Pinpoint the cell where the given text exists, returning its (x, y) midpoint coordinate. 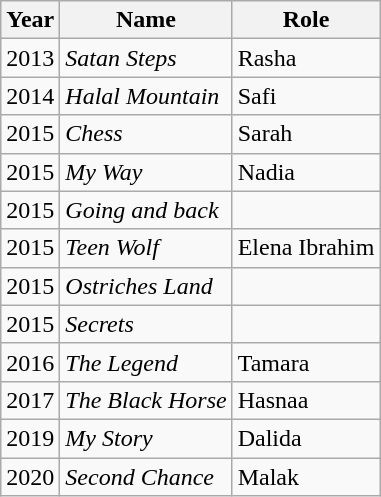
Satan Steps (146, 58)
Rasha (306, 58)
Going and back (146, 210)
Ostriches Land (146, 286)
Halal Mountain (146, 96)
Sarah (306, 134)
Hasnaa (306, 400)
Elena Ibrahim (306, 248)
2017 (30, 400)
My Way (146, 172)
Nadia (306, 172)
2016 (30, 362)
Teen Wolf (146, 248)
2014 (30, 96)
Year (30, 20)
Tamara (306, 362)
Role (306, 20)
Name (146, 20)
Secrets (146, 324)
The Legend (146, 362)
2020 (30, 477)
Second Chance (146, 477)
Malak (306, 477)
The Black Horse (146, 400)
My Story (146, 438)
2013 (30, 58)
2019 (30, 438)
Safi (306, 96)
Chess (146, 134)
Dalida (306, 438)
